Provide the (x, y) coordinate of the cell's center where the given text is located.  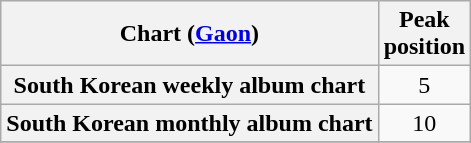
Chart (Gaon) (190, 34)
South Korean monthly album chart (190, 123)
5 (424, 85)
Peakposition (424, 34)
South Korean weekly album chart (190, 85)
10 (424, 123)
